Output the [X, Y] coordinate of the center of the cell containing the given text.  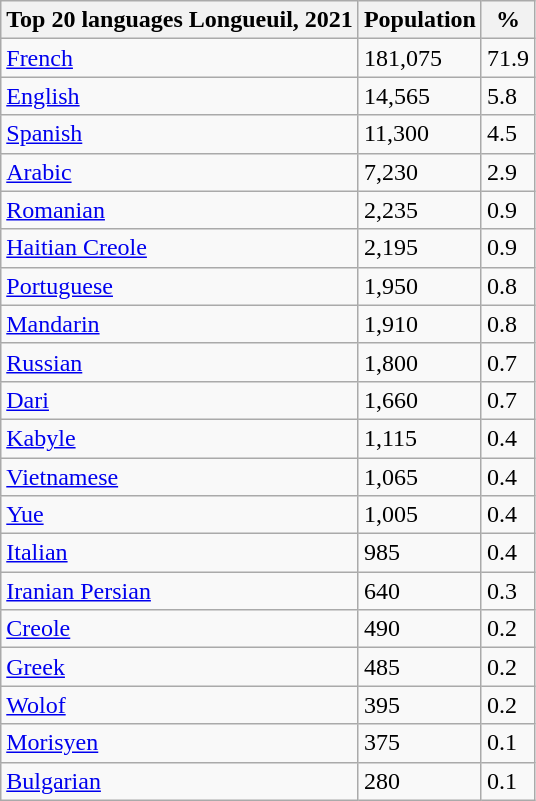
1,910 [420, 324]
1,065 [420, 477]
Vietnamese [180, 477]
Yue [180, 515]
1,005 [420, 515]
2.9 [508, 172]
Portuguese [180, 286]
Kabyle [180, 438]
1,800 [420, 362]
395 [420, 705]
14,565 [420, 96]
Wolof [180, 705]
280 [420, 781]
Iranian Persian [180, 591]
Haitian Creole [180, 248]
French [180, 58]
640 [420, 591]
Arabic [180, 172]
Population [420, 20]
71.9 [508, 58]
2,195 [420, 248]
% [508, 20]
11,300 [420, 134]
English [180, 96]
Spanish [180, 134]
181,075 [420, 58]
985 [420, 553]
Top 20 languages Longueuil, 2021 [180, 20]
Bulgarian [180, 781]
4.5 [508, 134]
Russian [180, 362]
5.8 [508, 96]
2,235 [420, 210]
485 [420, 667]
Morisyen [180, 743]
7,230 [420, 172]
375 [420, 743]
490 [420, 629]
Creole [180, 629]
Dari [180, 400]
Italian [180, 553]
Romanian [180, 210]
0.3 [508, 591]
1,660 [420, 400]
1,950 [420, 286]
Mandarin [180, 324]
Greek [180, 667]
1,115 [420, 438]
